Find where the given text appears and provide that cell's center as [x, y] coordinate. 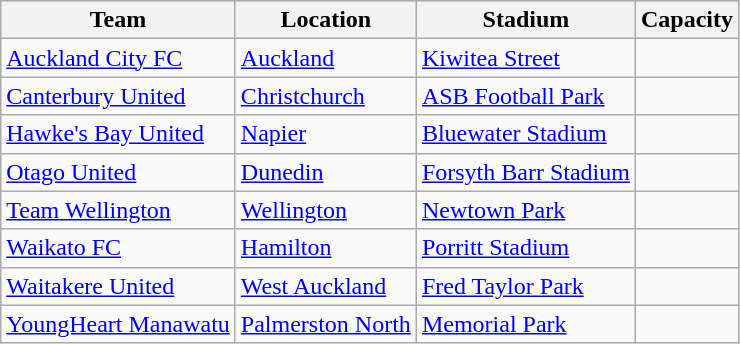
Stadium [526, 20]
Memorial Park [526, 324]
Forsyth Barr Stadium [526, 172]
ASB Football Park [526, 96]
Kiwitea Street [526, 58]
Fred Taylor Park [526, 286]
Auckland [326, 58]
Bluewater Stadium [526, 134]
West Auckland [326, 286]
Hawke's Bay United [118, 134]
Otago United [118, 172]
Canterbury United [118, 96]
Location [326, 20]
Team [118, 20]
Napier [326, 134]
Auckland City FC [118, 58]
Palmerston North [326, 324]
Dunedin [326, 172]
Capacity [686, 20]
Team Wellington [118, 210]
Porritt Stadium [526, 248]
Christchurch [326, 96]
Waikato FC [118, 248]
Newtown Park [526, 210]
Hamilton [326, 248]
Wellington [326, 210]
YoungHeart Manawatu [118, 324]
Waitakere United [118, 286]
